Return the (X, Y) coordinate for the center point of the cell that contains the specified text.  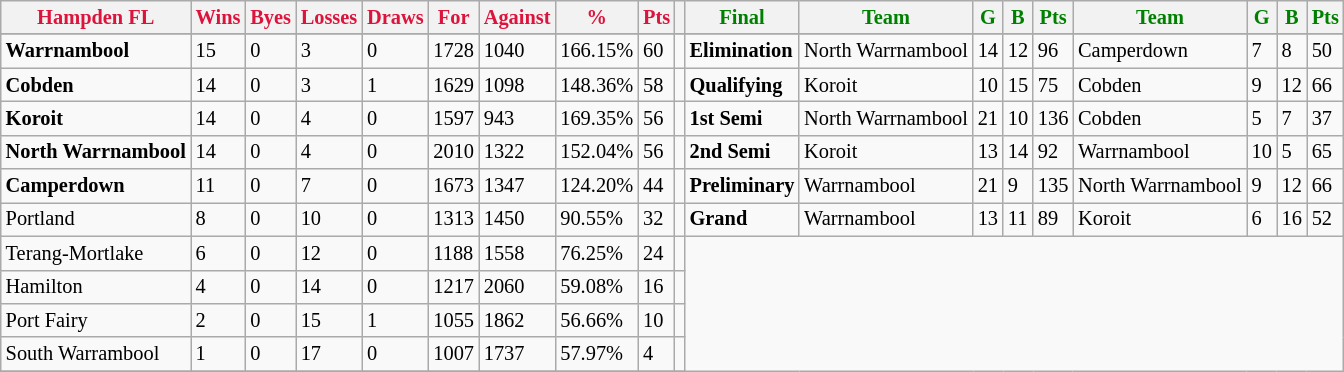
1040 (518, 51)
1st Semi (742, 118)
56.66% (596, 320)
Qualifying (742, 85)
Hampden FL (96, 17)
37 (1326, 118)
1728 (453, 51)
1737 (518, 354)
2 (218, 320)
76.25% (596, 253)
1347 (518, 186)
75 (1053, 85)
90.55% (596, 219)
60 (656, 51)
2010 (453, 152)
Wins (218, 17)
1629 (453, 85)
% (596, 17)
24 (656, 253)
65 (1326, 152)
59.08% (596, 287)
166.15% (596, 51)
Elimination (742, 51)
92 (1053, 152)
1322 (518, 152)
Draws (395, 17)
58 (656, 85)
Port Fairy (96, 320)
1313 (453, 219)
50 (1326, 51)
1098 (518, 85)
Hamilton (96, 287)
1673 (453, 186)
89 (1053, 219)
52 (1326, 219)
Preliminary (742, 186)
135 (1053, 186)
148.36% (596, 85)
17 (329, 354)
Final (742, 17)
1597 (453, 118)
136 (1053, 118)
Losses (329, 17)
1188 (453, 253)
Terang-Mortlake (96, 253)
1450 (518, 219)
2060 (518, 287)
1007 (453, 354)
152.04% (596, 152)
Byes (270, 17)
1217 (453, 287)
Portland (96, 219)
169.35% (596, 118)
Against (518, 17)
Grand (742, 219)
1558 (518, 253)
44 (656, 186)
96 (1053, 51)
2nd Semi (742, 152)
1862 (518, 320)
57.97% (596, 354)
32 (656, 219)
124.20% (596, 186)
South Warrambool (96, 354)
1055 (453, 320)
For (453, 17)
943 (518, 118)
